Capture the cell that displays the provided text and extract its (X, Y) central coordinate. 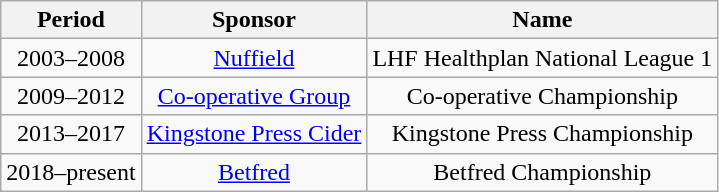
2013–2017 (71, 134)
2018–present (71, 172)
Kingstone Press Cider (254, 134)
Betfred Championship (542, 172)
Kingstone Press Championship (542, 134)
Sponsor (254, 20)
Period (71, 20)
Betfred (254, 172)
2009–2012 (71, 96)
Nuffield (254, 58)
Co-operative Championship (542, 96)
Co-operative Group (254, 96)
Name (542, 20)
LHF Healthplan National League 1 (542, 58)
2003–2008 (71, 58)
